Output the (x, y) coordinate of the center of the cell containing the given text.  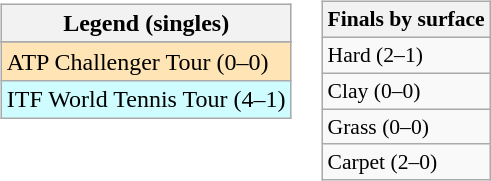
ATP Challenger Tour (0–0) (146, 61)
Finals by surface (406, 20)
Clay (0–0) (406, 91)
Hard (2–1) (406, 55)
Legend (singles) (146, 23)
Grass (0–0) (406, 127)
Carpet (2–0) (406, 162)
ITF World Tennis Tour (4–1) (146, 99)
